Pinpoint the cell where the given text exists, returning its [X, Y] midpoint coordinate. 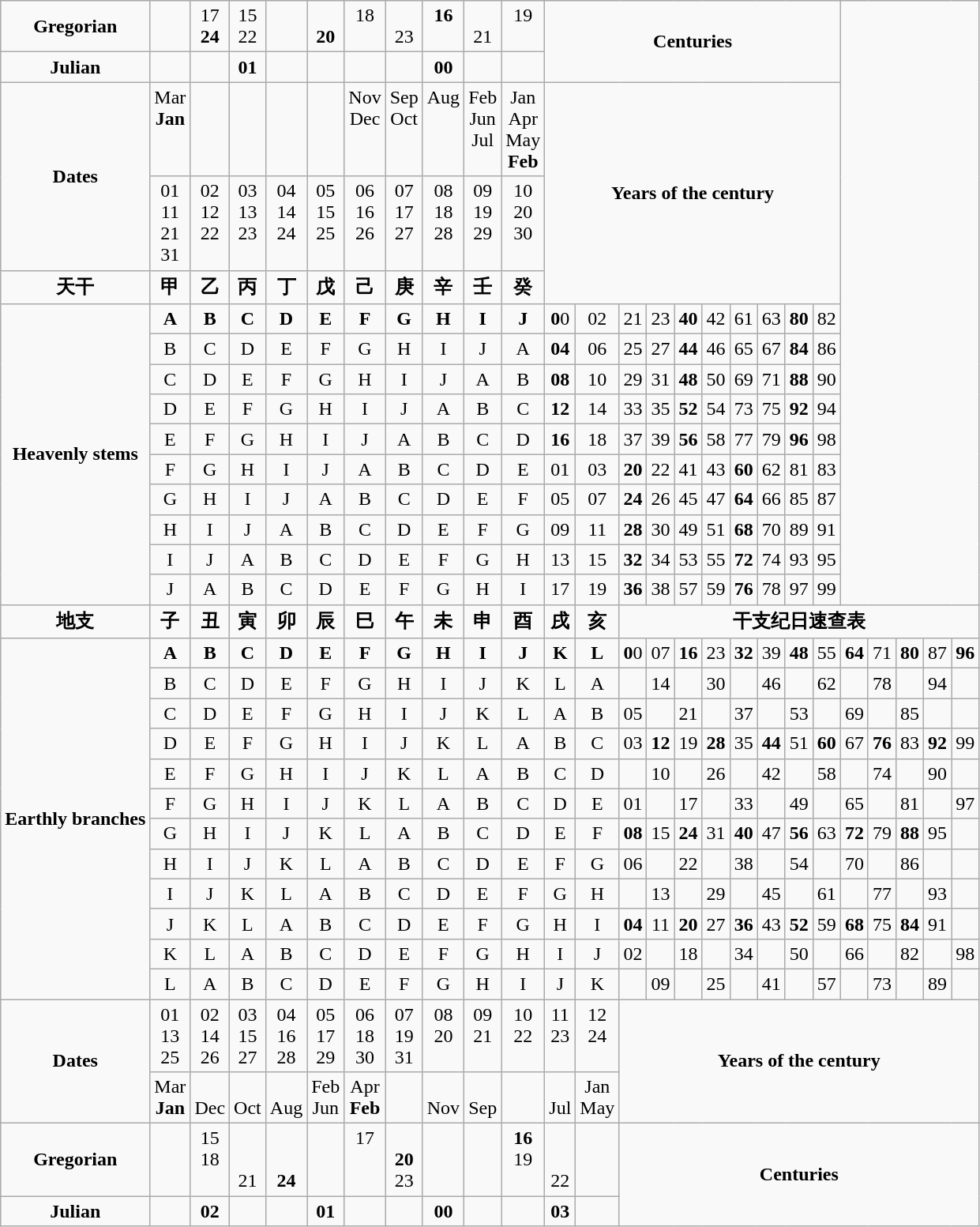
1724 [210, 27]
021222 [210, 223]
Sep [483, 1098]
己 [365, 288]
乙 [210, 288]
0921 [483, 1035]
051525 [325, 223]
JanAprMayFeb [523, 130]
JanMay [597, 1098]
2023 [404, 1160]
Jul [561, 1098]
庚 [404, 288]
081828 [443, 223]
甲 [171, 288]
021426 [210, 1035]
丁 [286, 288]
041628 [286, 1035]
041424 [286, 223]
01112131 [171, 223]
1022 [523, 1035]
SepOct [404, 130]
未 [443, 621]
丙 [248, 288]
戌 [561, 621]
0820 [443, 1035]
AprFeb [365, 1098]
申 [483, 621]
子 [171, 621]
102030 [523, 223]
午 [404, 621]
1522 [248, 27]
011325 [171, 1035]
戊 [325, 288]
FebJun [325, 1098]
丑 [210, 621]
NovDec [365, 130]
Dec [210, 1098]
061830 [365, 1035]
地支 [76, 621]
壬 [483, 288]
1619 [523, 1160]
Oct [248, 1098]
辛 [443, 288]
亥 [597, 621]
Earthly branches [76, 819]
寅 [248, 621]
051729 [325, 1035]
卯 [286, 621]
酉 [523, 621]
031527 [248, 1035]
巳 [365, 621]
071727 [404, 223]
癸 [523, 288]
1224 [597, 1035]
天干 [76, 288]
Heavenly stems [76, 455]
FebJunJul [483, 130]
辰 [325, 621]
031323 [248, 223]
071931 [404, 1035]
Nov [443, 1098]
091929 [483, 223]
061626 [365, 223]
1518 [210, 1160]
干支纪日速查表 [799, 621]
1123 [561, 1035]
